Detect which cell encompasses the target text, then output its [x, y] center coordinate. 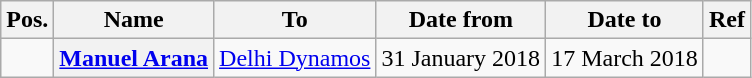
Delhi Dynamos [295, 58]
Ref [726, 20]
To [295, 20]
Manuel Arana [134, 58]
Pos. [28, 20]
Name [134, 20]
Date to [625, 20]
17 March 2018 [625, 58]
31 January 2018 [461, 58]
Date from [461, 20]
